Locate the cell with the specified text and output its [X, Y] center coordinate. 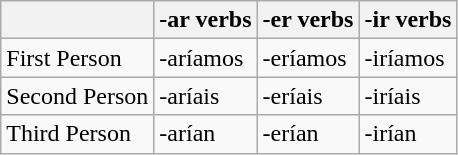
First Person [78, 58]
Second Person [78, 96]
-iríamos [408, 58]
Third Person [78, 134]
-aríais [206, 96]
-er verbs [308, 20]
-iríais [408, 96]
-arían [206, 134]
-eríais [308, 96]
-aríamos [206, 58]
-ar verbs [206, 20]
-erían [308, 134]
-eríamos [308, 58]
-ir verbs [408, 20]
-irían [408, 134]
